Detect which cell encompasses the target text, then output its [x, y] center coordinate. 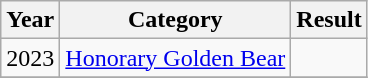
Honorary Golden Bear [176, 58]
Category [176, 20]
Year [30, 20]
2023 [30, 58]
Result [329, 20]
